Determine the (x, y) coordinate at the center of the cell enclosing the given text.  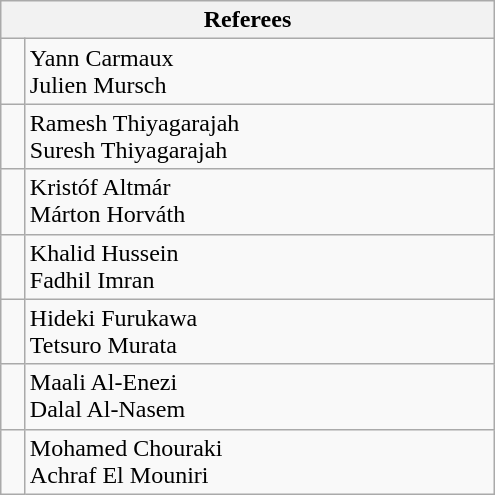
Yann CarmauxJulien Mursch (259, 72)
Hideki FurukawaTetsuro Murata (259, 332)
Referees (248, 20)
Kristóf AltmárMárton Horváth (259, 202)
Maali Al-EneziDalal Al-Nasem (259, 396)
Mohamed ChourakiAchraf El Mouniri (259, 462)
Khalid HusseinFadhil Imran (259, 266)
Ramesh ThiyagarajahSuresh Thiyagarajah (259, 136)
